Detect which cell encompasses the target text, then output its (X, Y) center coordinate. 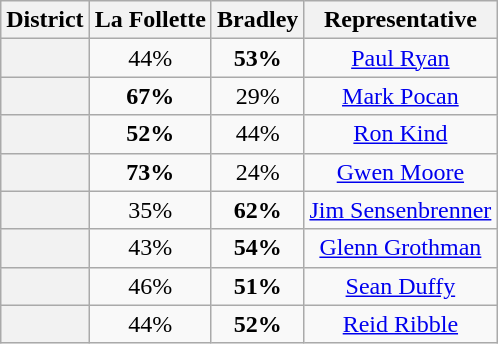
Reid Ribble (400, 324)
Representative (400, 20)
Bradley (257, 20)
62% (257, 210)
District (45, 20)
Gwen Moore (400, 172)
51% (257, 286)
La Follette (150, 20)
35% (150, 210)
Ron Kind (400, 134)
Mark Pocan (400, 96)
29% (257, 96)
53% (257, 58)
73% (150, 172)
24% (257, 172)
Paul Ryan (400, 58)
43% (150, 248)
Jim Sensenbrenner (400, 210)
67% (150, 96)
54% (257, 248)
46% (150, 286)
Sean Duffy (400, 286)
Glenn Grothman (400, 248)
